Output the [X, Y] coordinate of the center of the cell containing the given text.  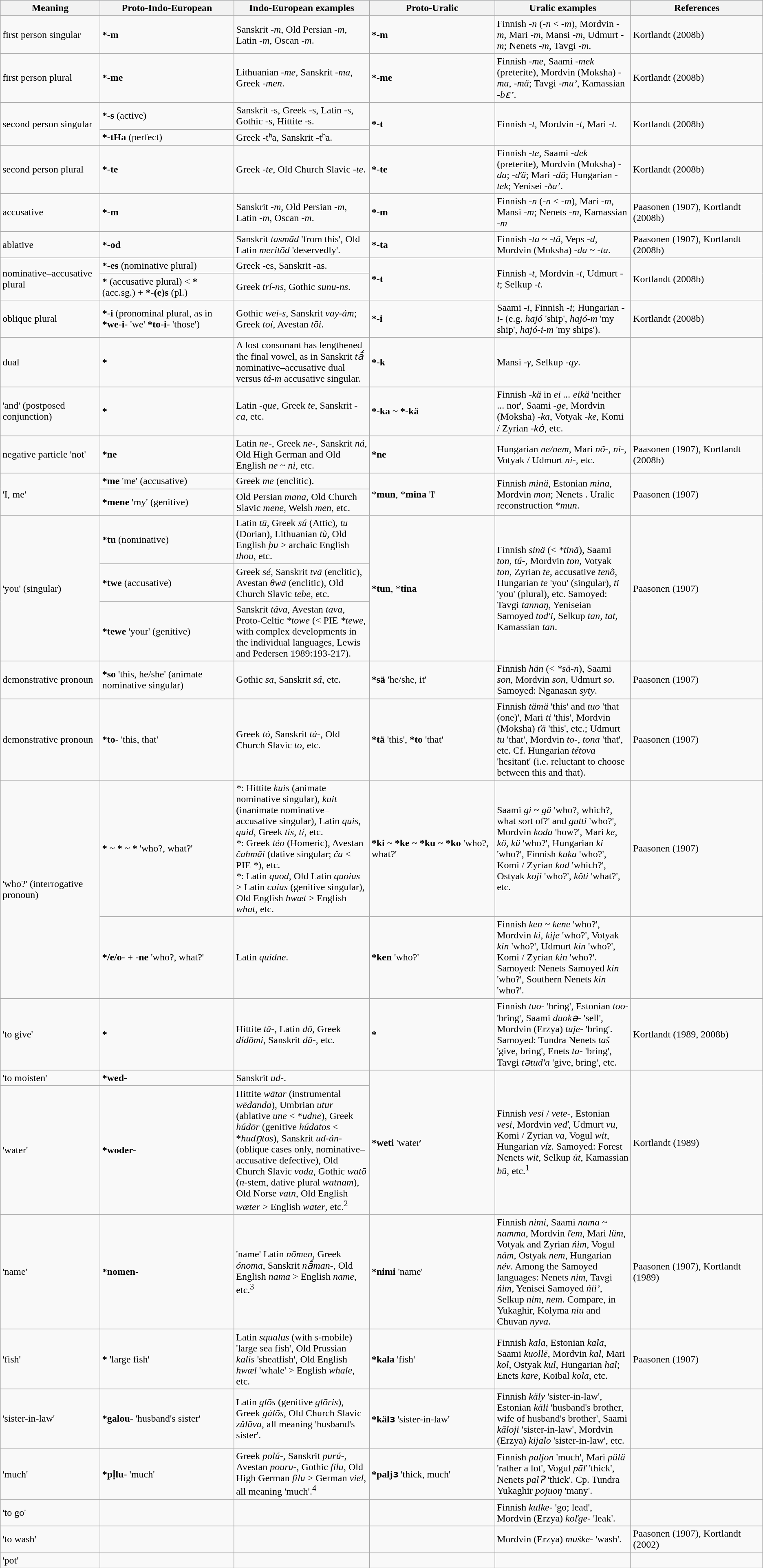
* 'large fish' [167, 1359]
Paasonen (1907), Kortlandt (1989) [697, 1272]
second person plural [50, 170]
Latin tū, Greek sú (Attic), tu (Dorian), Lithuanian tù, Old English þu > archaic English thou, etc. [302, 540]
Finnish -ta ~ -tä, Veps -d, Mordvin (Moksha) -da ~ -ta. [563, 245]
Saami -i, Finnish -i; Hungarian -i- (e.g. hajó 'ship', hajó-m 'my ship', hajó-i-m 'my ships'). [563, 318]
negative particle 'not' [50, 455]
Finnish -n (-n < -m), Mordvin -m, Mari -m, Mansi -m, Udmurt -m; Nenets -m, Tavgi -m. [563, 35]
*kälɜ 'sister-in-law' [432, 1418]
Gothic sa, Sanskrit sá, etc. [302, 680]
Finnish minä, Estonian mina, Mordvin mon; Nenets . Uralic reconstruction *mun. [563, 494]
Mansi -γ, Selkup -qy. [563, 362]
second person singular [50, 124]
*-od [167, 245]
*tun, *tina [432, 588]
Sanskrit ud-. [302, 1078]
*-i (pronominal plural, as in *we-i- 'we' *to-i- 'those') [167, 318]
Greek trí-ns, Gothic sunu-ns. [302, 286]
'pot' [50, 1560]
* ~ * ~ * 'who?, what?' [167, 848]
References [697, 8]
*kala 'fish' [432, 1359]
'fish' [50, 1359]
*to- 'this, that' [167, 739]
*paljɜ 'thick, much' [432, 1474]
ablative [50, 245]
Finnish paljon 'much', Mari pülä 'rather a lot', Vogul pāľ 'thick', Nenets palɁ 'thick'. Cp. Tundra Yukaghir pojuoŋ 'many'. [563, 1474]
nominative–accusative plural [50, 279]
*-es (nominative plural) [167, 265]
Finnish kulke- 'go; lead', Mordvin (Erzya) koľge- 'leak'. [563, 1513]
Paasonen (1907), Kortlandt (2002) [697, 1539]
Latin quidne. [302, 958]
*sä 'he/she, it' [432, 680]
'to wash' [50, 1539]
*/e/o- + -ne 'who?, what?' [167, 958]
first person plural [50, 78]
'who?' (interrogative pronoun) [50, 889]
*me 'me' (accusative) [167, 481]
*-ta [432, 245]
*ken 'who?' [432, 958]
Latin ne-, Greek ne-, Sanskrit ná, Old High German and Old English ne ~ ni, etc. [302, 455]
'name' [50, 1272]
Kortlandt (1989, 2008b) [697, 1034]
Latin squalus (with s-mobile) 'large sea fish', Old Prussian kalis 'sheatfish', Old English hwæl 'whale' > English whale, etc. [302, 1359]
Greek -te, Old Church Slavic -te. [302, 170]
*-i [432, 318]
accusative [50, 212]
first person singular [50, 35]
'to moisten' [50, 1078]
Sanskrit tasmād 'from this', Old Latin meritōd 'deservedly'. [302, 245]
*nomen- [167, 1272]
'much' [50, 1474]
Uralic examples [563, 8]
'to go' [50, 1513]
Finnish kala, Estonian kala, Saami kuollē, Mordvin kal, Mari kol, Ostyak kul, Hungarian hal; Enets kare, Koibal kola, etc. [563, 1359]
*pḷlu- 'much' [167, 1474]
Greek sé, Sanskrit tvā (enclitic), Avestan θwā (enclitic), Old Church Slavic tebe, etc. [302, 583]
Finnish hän (< *sä-n), Saami son, Mordvin son, Udmurt so. Samoyed: Nganasan syty. [563, 680]
Proto-Uralic [432, 8]
'and' (postposed conjunction) [50, 411]
Finnish -n (-n < -m), Mari -m, Mansi -m; Nenets -m, Kamassian -m [563, 212]
'water' [50, 1150]
*-k [432, 362]
Finnish -t, Mordvin -t, Mari -t. [563, 124]
Greek polú-, Sanskrit purú-, Avestan pouru-, Gothic filu, Old High German filu > German viel, all meaning 'much'.4 [302, 1474]
Old Persian mana, Old Church Slavic mene, Welsh men, etc. [302, 502]
Meaning [50, 8]
Latin glōs (genitive glōris), Greek gálōs, Old Church Slavic zŭlŭva, all meaning 'husband's sister'. [302, 1418]
*nimi 'name' [432, 1272]
Hungarian ne/nem, Mari nõ-, ni-, Votyak / Udmurt ni-, etc. [563, 455]
Finnish -te, Saami -dek (preterite), Mordvin (Moksha) -da; -ďä; Mari -dä; Hungarian -tek; Yenisei -δa’. [563, 170]
Finnish -kä in ei ... eikä 'neither ... nor', Saami -ge, Mordvin (Moksha) -ka, Votyak -ke, Komi / Zyrian -kȯ, etc. [563, 411]
Greek -tʰa, Sanskrit -tʰa. [302, 137]
*tä 'this', *to 'that' [432, 739]
'to give' [50, 1034]
*weti 'water' [432, 1142]
*ki ~ *ke ~ *ku ~ *ko 'who?, what?' [432, 848]
Kortlandt (1989) [697, 1142]
*wed- [167, 1078]
Greek -es, Sanskrit -as. [302, 265]
Finnish -me, Saami -mek (preterite), Mordvin (Moksha) -ma, -mä; Tavgi -mu’, Kamassian -bɛ’. [563, 78]
Finnish -t, Mordvin -t, Udmurt -t; Selkup -t. [563, 279]
*-tHa (perfect) [167, 137]
Proto-Indo-European [167, 8]
*mun, *mina 'I' [432, 494]
Lithuanian -me, Sanskrit -ma, Greek -men. [302, 78]
Gothic wei-s, Sanskrit vay-ám; Greek toí, Avestan tōi. [302, 318]
'you' (singular) [50, 588]
Greek me (enclitic). [302, 481]
oblique plural [50, 318]
Greek tó, Sanskrit tá-, Old Church Slavic to, etc. [302, 739]
*twe (accusative) [167, 583]
Sanskrit -s, Greek -s, Latin -s, Gothic -s, Hittite -s. [302, 116]
'I, me' [50, 494]
Indo-European examples [302, 8]
*so 'this, he/she' (animate nominative singular) [167, 680]
*-ka ~ *-kä [432, 411]
*mene 'my' (genitive) [167, 502]
*tewe 'your' (genitive) [167, 631]
*-s (active) [167, 116]
Mordvin (Erzya) muśke- 'wash'. [563, 1539]
*tu (nominative) [167, 540]
dual [50, 362]
*galou- 'husband's sister' [167, 1418]
'name' Latin nōmen, Greek ónoma, Sanskrit nā́man-, Old English nama > English name, etc.3 [302, 1272]
A lost consonant has lengthened the final vowel, as in Sanskrit tā́ nominative–accusative dual versus tá-m accusative singular. [302, 362]
Latin -que, Greek te, Sanskrit -ca, etc. [302, 411]
* (accusative plural) < * (acc.sg.) + *-(e)s (pl.) [167, 286]
'sister-in-law' [50, 1418]
Hittite tā-, Latin dō, Greek dídōmi, Sanskrit dā-, etc. [302, 1034]
*woder- [167, 1150]
